Pinpoint the cell where the given text exists, returning its (X, Y) midpoint coordinate. 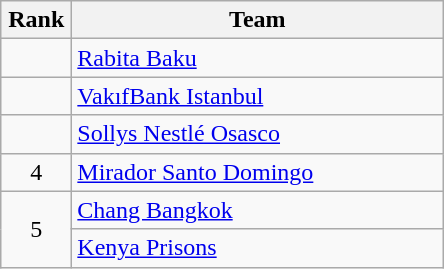
Mirador Santo Domingo (258, 172)
Sollys Nestlé Osasco (258, 134)
Rabita Baku (258, 58)
Rank (36, 20)
4 (36, 172)
Kenya Prisons (258, 248)
5 (36, 229)
Team (258, 20)
Chang Bangkok (258, 210)
VakıfBank Istanbul (258, 96)
